Scan for the cell matching the given text and deliver its [x, y] coordinate at center. 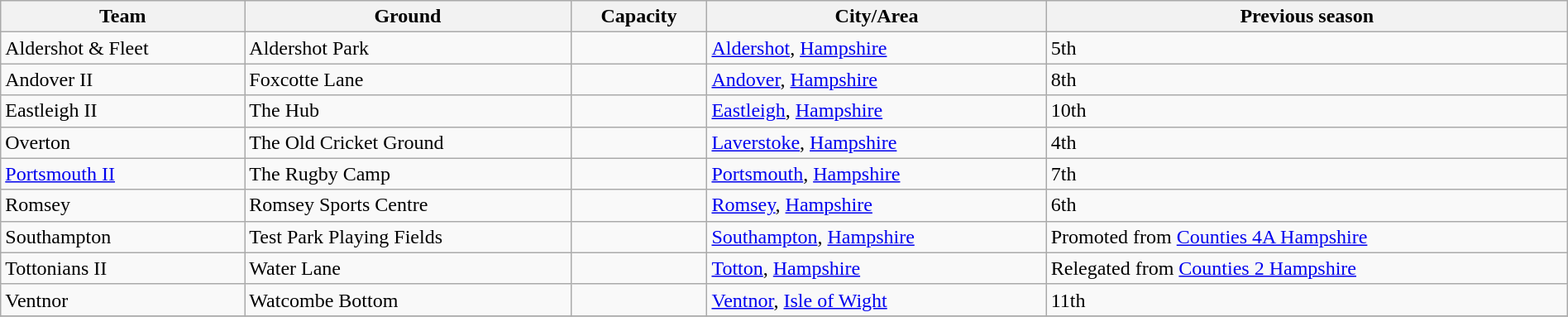
8th [1307, 79]
Ground [408, 17]
Promoted from Counties 4A Hampshire [1307, 237]
Portsmouth II [122, 174]
City/Area [877, 17]
5th [1307, 48]
6th [1307, 205]
Watcombe Bottom [408, 300]
Foxcotte Lane [408, 79]
Aldershot Park [408, 48]
11th [1307, 300]
Eastleigh II [122, 111]
Aldershot & Fleet [122, 48]
Ventnor, Isle of Wight [877, 300]
Aldershot, Hampshire [877, 48]
Relegated from Counties 2 Hampshire [1307, 268]
Team [122, 17]
Romsey, Hampshire [877, 205]
Laverstoke, Hampshire [877, 142]
Capacity [638, 17]
Previous season [1307, 17]
7th [1307, 174]
Overton [122, 142]
Tottonians II [122, 268]
Andover, Hampshire [877, 79]
Romsey [122, 205]
Andover II [122, 79]
Southampton, Hampshire [877, 237]
Southampton [122, 237]
The Hub [408, 111]
Totton, Hampshire [877, 268]
Water Lane [408, 268]
Test Park Playing Fields [408, 237]
Eastleigh, Hampshire [877, 111]
Portsmouth, Hampshire [877, 174]
The Rugby Camp [408, 174]
Ventnor [122, 300]
The Old Cricket Ground [408, 142]
10th [1307, 111]
4th [1307, 142]
Romsey Sports Centre [408, 205]
